Detect which cell encompasses the target text, then output its (x, y) center coordinate. 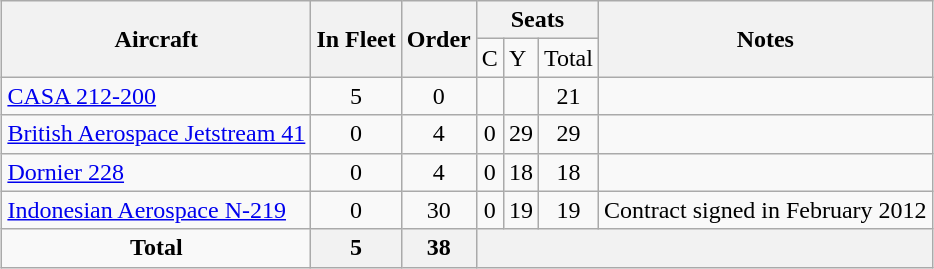
38 (438, 248)
In Fleet (356, 39)
CASA 212-200 (156, 96)
Notes (765, 39)
Contract signed in February 2012 (765, 210)
Order (438, 39)
30 (438, 210)
Y (520, 58)
Aircraft (156, 39)
Indonesian Aerospace N-219 (156, 210)
Dornier 228 (156, 172)
British Aerospace Jetstream 41 (156, 134)
Seats (537, 20)
C (490, 58)
21 (568, 96)
